Detect which cell encompasses the target text, then output its [x, y] center coordinate. 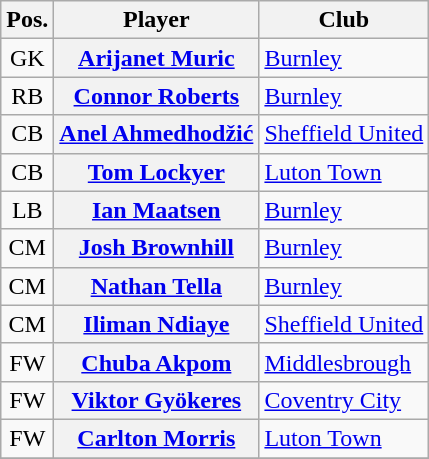
Tom Lockyer [156, 172]
Arijanet Muric [156, 58]
Carlton Morris [156, 438]
Club [344, 20]
Connor Roberts [156, 96]
Josh Brownhill [156, 248]
Chuba Akpom [156, 362]
Player [156, 20]
LB [28, 210]
Pos. [28, 20]
Nathan Tella [156, 286]
Iliman Ndiaye [156, 324]
Anel Ahmedhodžić [156, 134]
RB [28, 96]
Coventry City [344, 400]
Middlesbrough [344, 362]
GK [28, 58]
Viktor Gyökeres [156, 400]
Ian Maatsen [156, 210]
